Scan for the cell matching the given text and deliver its (X, Y) coordinate at center. 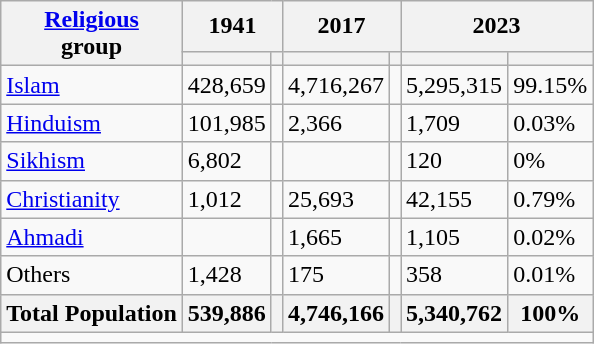
539,886 (226, 313)
1,012 (226, 199)
100% (550, 313)
2023 (497, 26)
2017 (341, 26)
Total Population (92, 313)
101,985 (226, 123)
1,105 (454, 237)
120 (454, 161)
5,340,762 (454, 313)
Sikhism (92, 161)
428,659 (226, 85)
Ahmadi (92, 237)
4,716,267 (336, 85)
0% (550, 161)
358 (454, 275)
Christianity (92, 199)
99.15% (550, 85)
175 (336, 275)
4,746,166 (336, 313)
0.03% (550, 123)
0.02% (550, 237)
Islam (92, 85)
5,295,315 (454, 85)
1941 (232, 26)
Others (92, 275)
0.79% (550, 199)
1,665 (336, 237)
0.01% (550, 275)
Hinduism (92, 123)
1,428 (226, 275)
2,366 (336, 123)
25,693 (336, 199)
6,802 (226, 161)
42,155 (454, 199)
1,709 (454, 123)
Religiousgroup (92, 34)
